Capture the cell that displays the provided text and extract its [x, y] central coordinate. 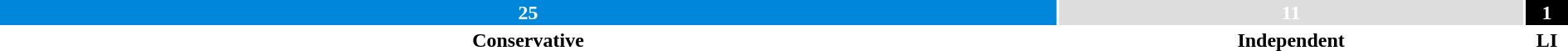
25 [528, 13]
1 [1546, 13]
11 [1291, 13]
